Pinpoint the cell where the given text exists, returning its [x, y] midpoint coordinate. 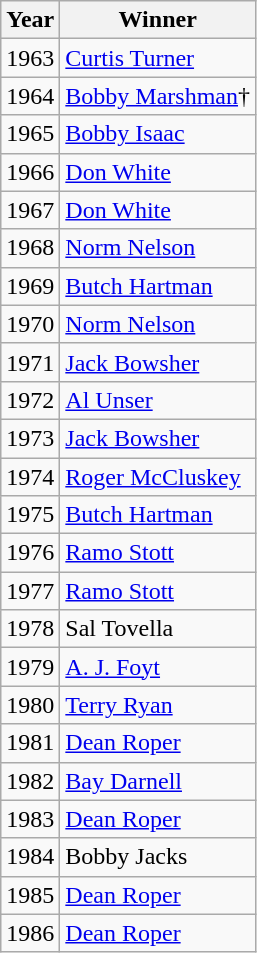
Al Unser [158, 400]
Bay Darnell [158, 781]
1967 [30, 210]
1978 [30, 629]
1985 [30, 895]
1977 [30, 591]
1983 [30, 819]
1968 [30, 248]
Year [30, 20]
Winner [158, 20]
1982 [30, 781]
1966 [30, 172]
1973 [30, 438]
1981 [30, 743]
1980 [30, 705]
1975 [30, 515]
1965 [30, 134]
Roger McCluskey [158, 477]
1976 [30, 553]
Sal Tovella [158, 629]
1970 [30, 324]
1963 [30, 58]
Curtis Turner [158, 58]
A. J. Foyt [158, 667]
Bobby Marshman† [158, 96]
1984 [30, 857]
1979 [30, 667]
Bobby Isaac [158, 134]
1971 [30, 362]
1964 [30, 96]
1972 [30, 400]
Terry Ryan [158, 705]
Bobby Jacks [158, 857]
1974 [30, 477]
1986 [30, 933]
1969 [30, 286]
